Find where the given text appears and provide that cell's center as [X, Y] coordinate. 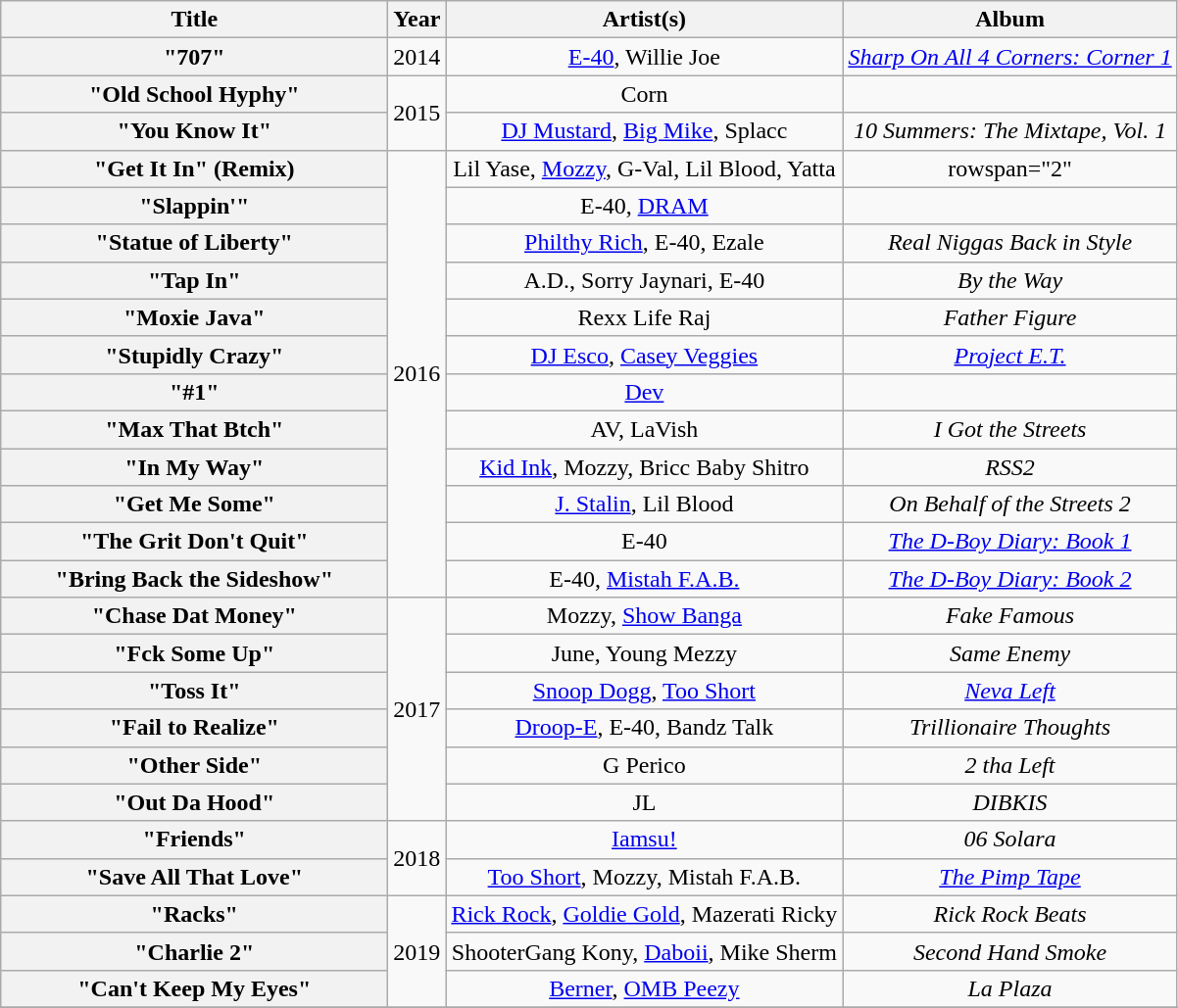
"Charlie 2" [194, 951]
10 Summers: The Mixtape, Vol. 1 [1009, 131]
"Out Da Hood" [194, 802]
"Racks" [194, 914]
DJ Esco, Casey Veggies [645, 355]
2019 [417, 951]
"Get Me Some" [194, 504]
"Max That Btch" [194, 429]
Kid Ink, Mozzy, Bricc Baby Shitro [645, 467]
2016 [417, 374]
Year [417, 20]
Snoop Dogg, Too Short [645, 691]
Mozzy, Show Banga [645, 616]
Real Niggas Back in Style [1009, 243]
rowspan="2" [1009, 168]
Iamsu! [645, 840]
Fake Famous [1009, 616]
"Chase Dat Money" [194, 616]
J. Stalin, Lil Blood [645, 504]
The D-Boy Diary: Book 2 [1009, 579]
June, Young Mezzy [645, 653]
Rick Rock Beats [1009, 914]
Trillionaire Thoughts [1009, 728]
E-40, DRAM [645, 206]
2015 [417, 113]
The D-Boy Diary: Book 1 [1009, 542]
"707" [194, 57]
RSS2 [1009, 467]
"Fail to Realize" [194, 728]
"Get It In" (Remix) [194, 168]
"In My Way" [194, 467]
E-40, Willie Joe [645, 57]
Droop-E, E-40, Bandz Talk [645, 728]
Father Figure [1009, 317]
"#1" [194, 392]
06 Solara [1009, 840]
Philthy Rich, E-40, Ezale [645, 243]
"The Grit Don't Quit" [194, 542]
"Slappin'" [194, 206]
La Plaza [1009, 988]
"Stupidly Crazy" [194, 355]
"Friends" [194, 840]
2018 [417, 858]
I Got the Streets [1009, 429]
E-40 [645, 542]
"Toss It" [194, 691]
G Perico [645, 765]
By the Way [1009, 280]
"Moxie Java" [194, 317]
2 tha Left [1009, 765]
"Tap In" [194, 280]
2014 [417, 57]
Corn [645, 94]
AV, LaVish [645, 429]
"Save All That Love" [194, 877]
2017 [417, 709]
DJ Mustard, Big Mike, Splacc [645, 131]
Rexx Life Raj [645, 317]
"Other Side" [194, 765]
ShooterGang Kony, Daboii, Mike Sherm [645, 951]
"Can't Keep My Eyes" [194, 988]
Lil Yase, Mozzy, G-Val, Lil Blood, Yatta [645, 168]
Too Short, Mozzy, Mistah F.A.B. [645, 877]
Title [194, 20]
Rick Rock, Goldie Gold, Mazerati Ricky [645, 914]
On Behalf of the Streets 2 [1009, 504]
Same Enemy [1009, 653]
Neva Left [1009, 691]
"Bring Back the Sideshow" [194, 579]
Artist(s) [645, 20]
DIBKIS [1009, 802]
The Pimp Tape [1009, 877]
Album [1009, 20]
Sharp On All 4 Corners: Corner 1 [1009, 57]
"Statue of Liberty" [194, 243]
Berner, OMB Peezy [645, 988]
"Old School Hyphy" [194, 94]
JL [645, 802]
E-40, Mistah F.A.B. [645, 579]
A.D., Sorry Jaynari, E-40 [645, 280]
"Fck Some Up" [194, 653]
"You Know It" [194, 131]
Second Hand Smoke [1009, 951]
Dev [645, 392]
Project E.T. [1009, 355]
